Extract the (x, y) coordinate from the center of the cell holding the provided text.  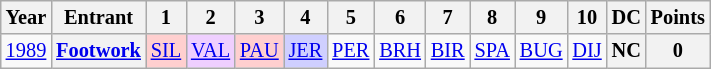
1989 (26, 51)
PAU (260, 51)
JER (306, 51)
3 (260, 17)
4 (306, 17)
1 (166, 17)
2 (210, 17)
DC (626, 17)
9 (542, 17)
0 (678, 51)
Footwork (98, 51)
6 (400, 17)
Entrant (98, 17)
7 (448, 17)
PER (350, 51)
BUG (542, 51)
10 (586, 17)
BIR (448, 51)
Points (678, 17)
NC (626, 51)
BRH (400, 51)
SIL (166, 51)
VAL (210, 51)
DIJ (586, 51)
Year (26, 17)
SPA (492, 51)
5 (350, 17)
8 (492, 17)
